Output the [x, y] coordinate of the center of the cell containing the given text.  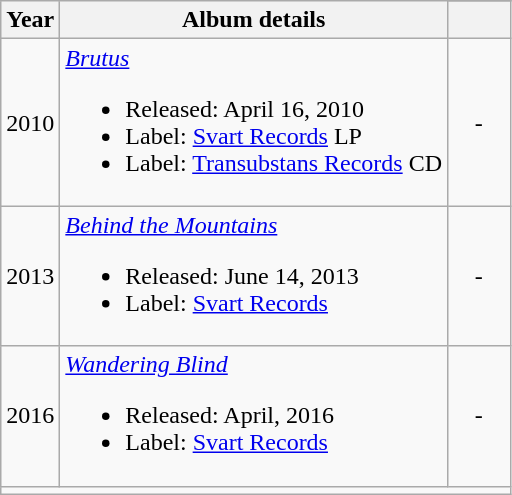
Year [30, 20]
BrutusReleased: April 16, 2010Label: Svart Records LPLabel: Transubstans Records CD [254, 122]
2016 [30, 416]
Wandering BlindReleased: April, 2016Label: Svart Records [254, 416]
Behind the MountainsReleased: June 14, 2013Label: Svart Records [254, 276]
Album details [254, 20]
2013 [30, 276]
2010 [30, 122]
